From the cell containing the given text, extract its center point as (x, y) coordinate. 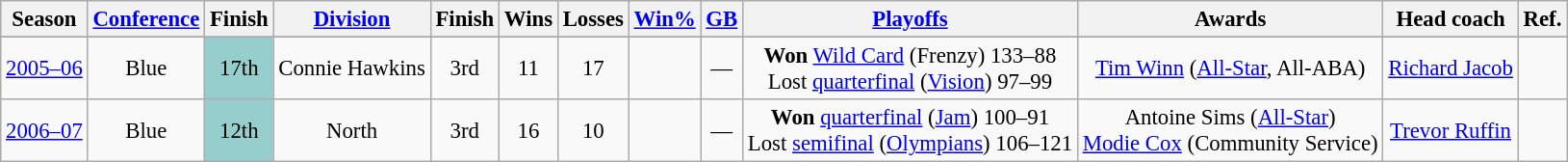
16 (527, 131)
Head coach (1451, 19)
Antoine Sims (All-Star)Modie Cox (Community Service) (1230, 131)
GB (722, 19)
Awards (1230, 19)
11 (527, 69)
Trevor Ruffin (1451, 131)
2006–07 (44, 131)
Tim Winn (All-Star, All-ABA) (1230, 69)
17th (239, 69)
Division (352, 19)
Losses (593, 19)
Won Wild Card (Frenzy) 133–88Lost quarterfinal (Vision) 97–99 (911, 69)
Wins (527, 19)
17 (593, 69)
Season (44, 19)
12th (239, 131)
Richard Jacob (1451, 69)
10 (593, 131)
Conference (146, 19)
North (352, 131)
2005–06 (44, 69)
Playoffs (911, 19)
Win% (664, 19)
Won quarterfinal (Jam) 100–91Lost semifinal (Olympians) 106–121 (911, 131)
Ref. (1542, 19)
Connie Hawkins (352, 69)
